Search for the cell housing the specified text and yield its (x, y) center coordinate. 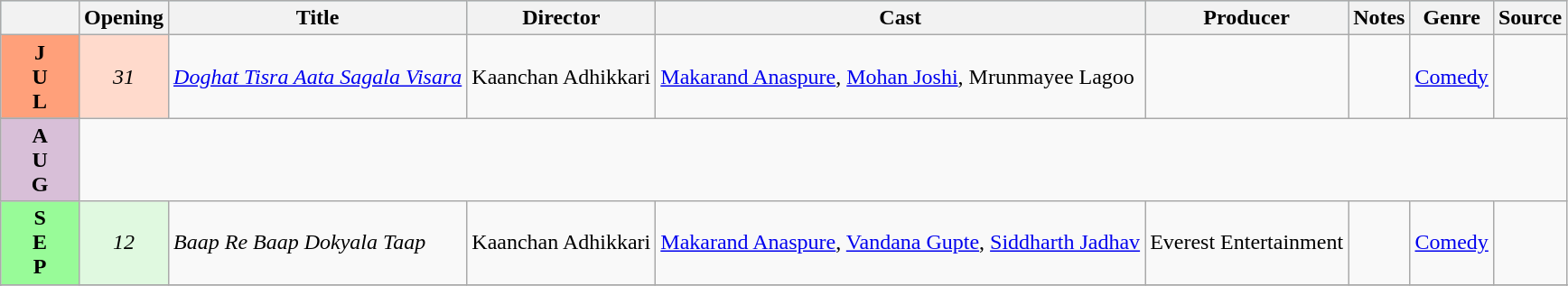
Opening (123, 18)
Doghat Tisra Aata Sagala Visara (318, 77)
Producer (1246, 18)
Baap Re Baap Dokyala Taap (318, 243)
AUG (40, 160)
31 (123, 77)
Genre (1451, 18)
12 (123, 243)
Everest Entertainment (1246, 243)
Cast (901, 18)
Makarand Anaspure, Mohan Joshi, Mrunmayee Lagoo (901, 77)
SEP (40, 243)
Director (562, 18)
Notes (1379, 18)
JUL (40, 77)
Source (1530, 18)
Makarand Anaspure, Vandana Gupte, Siddharth Jadhav (901, 243)
Title (318, 18)
